For the text-containing cell, return its midpoint in (x, y) coordinate format. 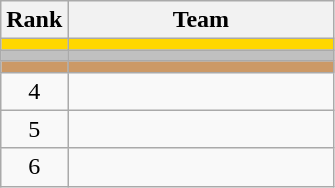
Team (201, 20)
5 (34, 129)
4 (34, 91)
Rank (34, 20)
6 (34, 167)
